Provide the [x, y] coordinate of the cell's center where the given text is located.  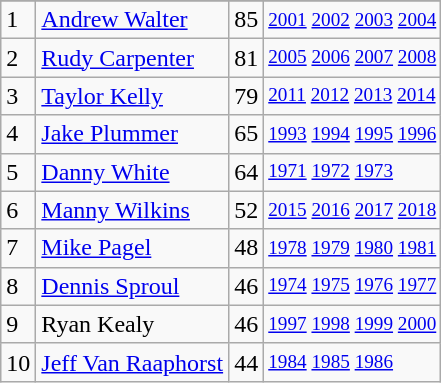
7 [18, 248]
Dennis Sproul [132, 286]
64 [246, 172]
2005 2006 2007 2008 [352, 58]
1978 1979 1980 1981 [352, 248]
8 [18, 286]
Jake Plummer [132, 134]
Jeff Van Raaphorst [132, 362]
4 [18, 134]
48 [246, 248]
79 [246, 96]
Ryan Kealy [132, 324]
1993 1994 1995 1996 [352, 134]
Rudy Carpenter [132, 58]
85 [246, 20]
2011 2012 2013 2014 [352, 96]
65 [246, 134]
6 [18, 210]
1974 1975 1976 1977 [352, 286]
10 [18, 362]
5 [18, 172]
81 [246, 58]
2001 2002 2003 2004 [352, 20]
Andrew Walter [132, 20]
Taylor Kelly [132, 96]
44 [246, 362]
Manny Wilkins [132, 210]
Danny White [132, 172]
1 [18, 20]
1997 1998 1999 2000 [352, 324]
9 [18, 324]
Mike Pagel [132, 248]
1971 1972 1973 [352, 172]
2 [18, 58]
1984 1985 1986 [352, 362]
2015 2016 2017 2018 [352, 210]
52 [246, 210]
3 [18, 96]
